Return [X, Y] of the center of cell containing provided text 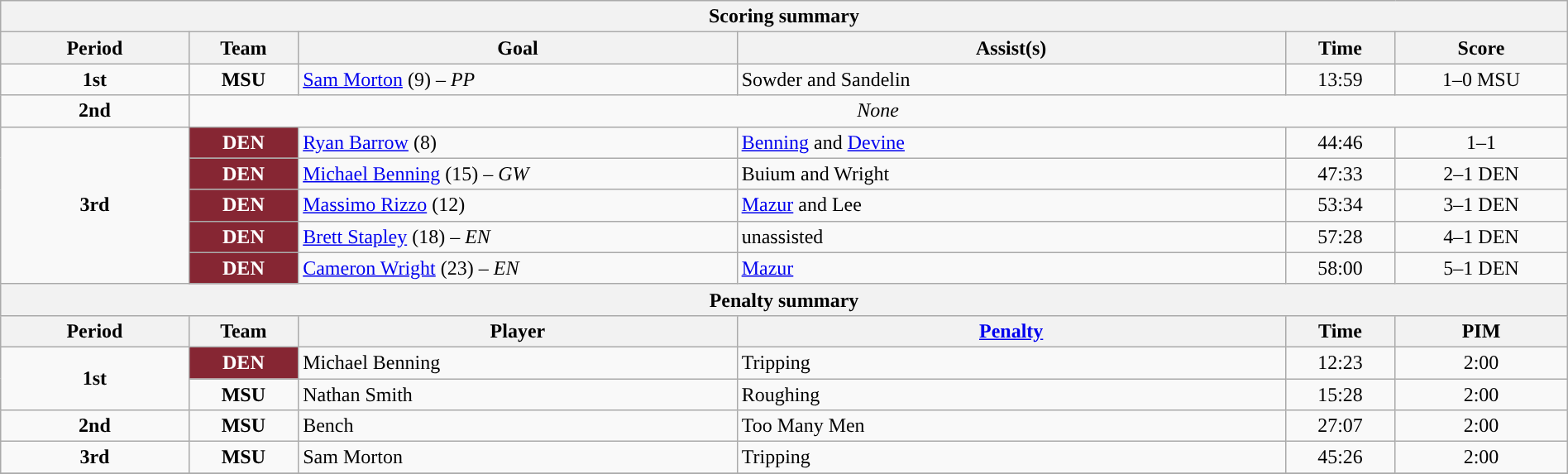
unassisted [1011, 237]
1–0 MSU [1481, 79]
Penalty summary [784, 299]
Player [518, 331]
Sam Morton [518, 457]
Benning and Devine [1011, 142]
1–1 [1481, 142]
45:26 [1340, 457]
Too Many Men [1011, 426]
53:34 [1340, 205]
Roughing [1011, 395]
27:07 [1340, 426]
Cameron Wright (23) – EN [518, 268]
15:28 [1340, 395]
57:28 [1340, 237]
PIM [1481, 331]
2–1 DEN [1481, 174]
Goal [518, 48]
Scoring summary [784, 17]
Michael Benning (15) – GW [518, 174]
13:59 [1340, 79]
Massimo Rizzo (12) [518, 205]
Mazur and Lee [1011, 205]
Nathan Smith [518, 395]
Sowder and Sandelin [1011, 79]
47:33 [1340, 174]
Brett Stapley (18) – EN [518, 237]
5–1 DEN [1481, 268]
Ryan Barrow (8) [518, 142]
4–1 DEN [1481, 237]
12:23 [1340, 362]
3–1 DEN [1481, 205]
Penalty [1011, 331]
44:46 [1340, 142]
Bench [518, 426]
Sam Morton (9) – PP [518, 79]
Mazur [1011, 268]
Assist(s) [1011, 48]
None [878, 111]
Michael Benning [518, 362]
Score [1481, 48]
58:00 [1340, 268]
Buium and Wright [1011, 174]
